Provide the [x, y] coordinate of the cell's center where the given text is located.  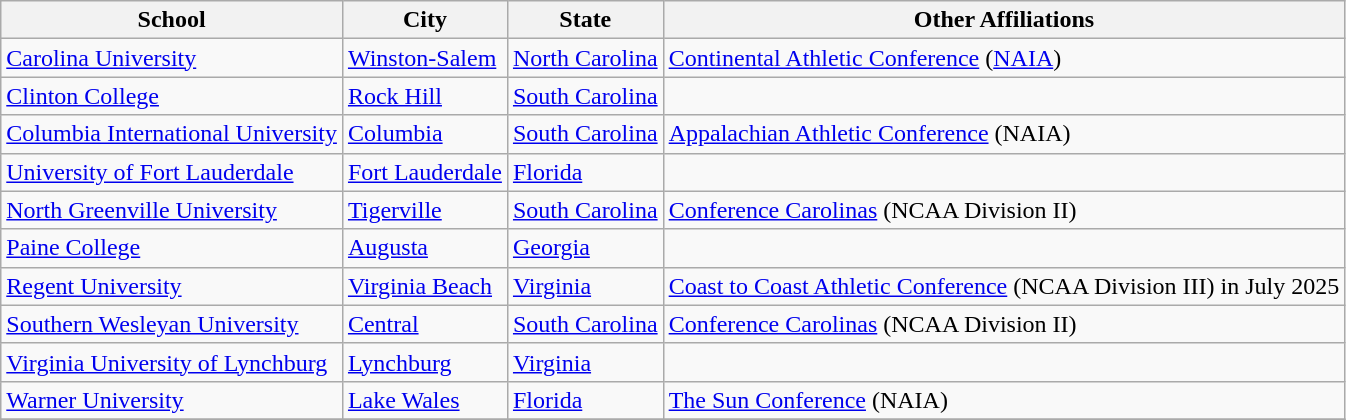
Clinton College [172, 96]
North Carolina [585, 58]
Continental Athletic Conference (NAIA) [1004, 58]
Georgia [585, 248]
Regent University [172, 286]
Lake Wales [424, 400]
Southern Wesleyan University [172, 324]
Lynchburg [424, 362]
Virginia Beach [424, 286]
City [424, 20]
Appalachian Athletic Conference (NAIA) [1004, 134]
Central [424, 324]
Columbia International University [172, 134]
Paine College [172, 248]
Other Affiliations [1004, 20]
Augusta [424, 248]
Warner University [172, 400]
Carolina University [172, 58]
University of Fort Lauderdale [172, 172]
Coast to Coast Athletic Conference (NCAA Division III) in July 2025 [1004, 286]
The Sun Conference (NAIA) [1004, 400]
School [172, 20]
Fort Lauderdale [424, 172]
Virginia University of Lynchburg [172, 362]
State [585, 20]
North Greenville University [172, 210]
Tigerville [424, 210]
Winston-Salem [424, 58]
Rock Hill [424, 96]
Columbia [424, 134]
